Pinpoint the cell where the given text exists, returning its [x, y] midpoint coordinate. 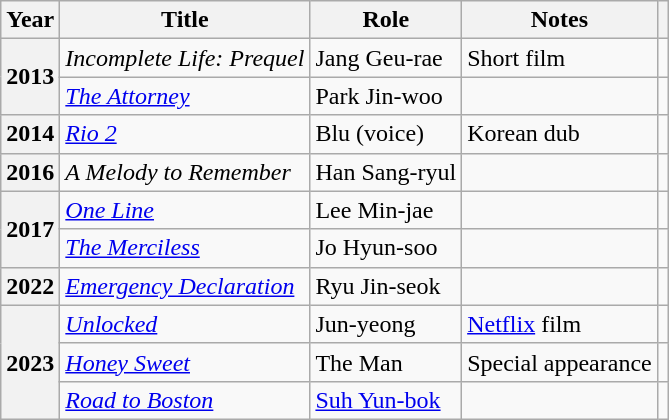
Special appearance [560, 362]
Honey Sweet [185, 362]
Netflix film [560, 324]
Notes [560, 20]
The Man [386, 362]
One Line [185, 210]
Ryu Jin-seok [386, 286]
Unlocked [185, 324]
2016 [30, 172]
Emergency Declaration [185, 286]
2022 [30, 286]
Han Sang-ryul [386, 172]
2013 [30, 77]
2023 [30, 362]
A Melody to Remember [185, 172]
Rio 2 [185, 134]
Jo Hyun-soo [386, 248]
Suh Yun-bok [386, 400]
Incomplete Life: Prequel [185, 58]
Role [386, 20]
2017 [30, 229]
Jun-yeong [386, 324]
Year [30, 20]
Short film [560, 58]
Title [185, 20]
The Attorney [185, 96]
The Merciless [185, 248]
2014 [30, 134]
Blu (voice) [386, 134]
Jang Geu-rae [386, 58]
Korean dub [560, 134]
Park Jin-woo [386, 96]
Road to Boston [185, 400]
Lee Min-jae [386, 210]
